Find where the given text appears and provide that cell's center as [x, y] coordinate. 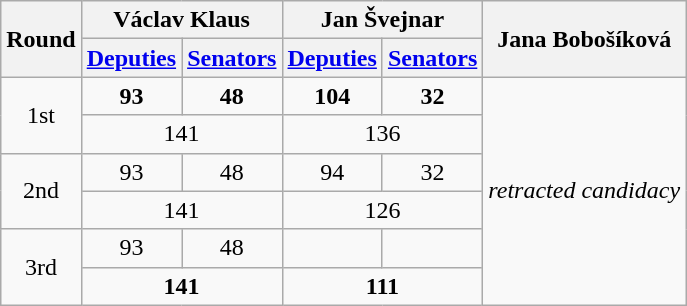
retracted candidacy [584, 191]
2nd [41, 191]
136 [382, 134]
94 [332, 172]
126 [382, 210]
104 [332, 96]
Round [41, 39]
1st [41, 115]
Jan Švejnar [382, 20]
Jana Bobošíková [584, 39]
3rd [41, 267]
111 [382, 286]
Václav Klaus [182, 20]
